Locate the cell with the specified text and output its [x, y] center coordinate. 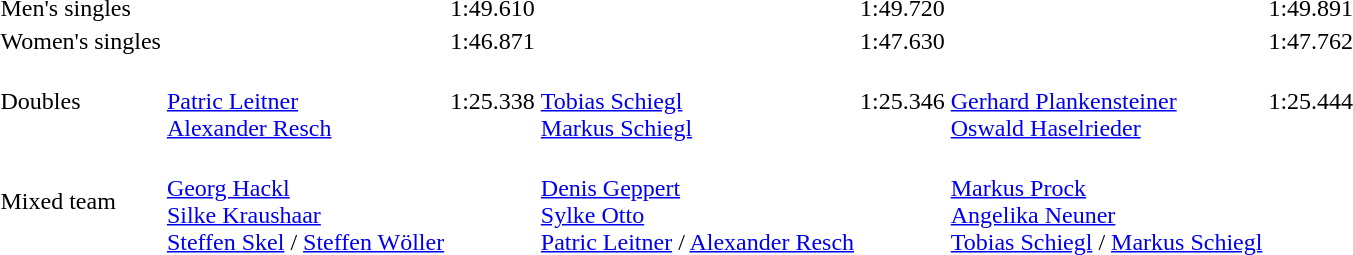
Patric LeitnerAlexander Resch [305, 101]
1:46.871 [493, 41]
Gerhard PlankensteinerOswald Haselrieder [1106, 101]
1:25.346 [903, 101]
1:47.630 [903, 41]
1:25.338 [493, 101]
Tobias SchieglMarkus Schiegl [697, 101]
